Capture the cell that displays the provided text and extract its [x, y] central coordinate. 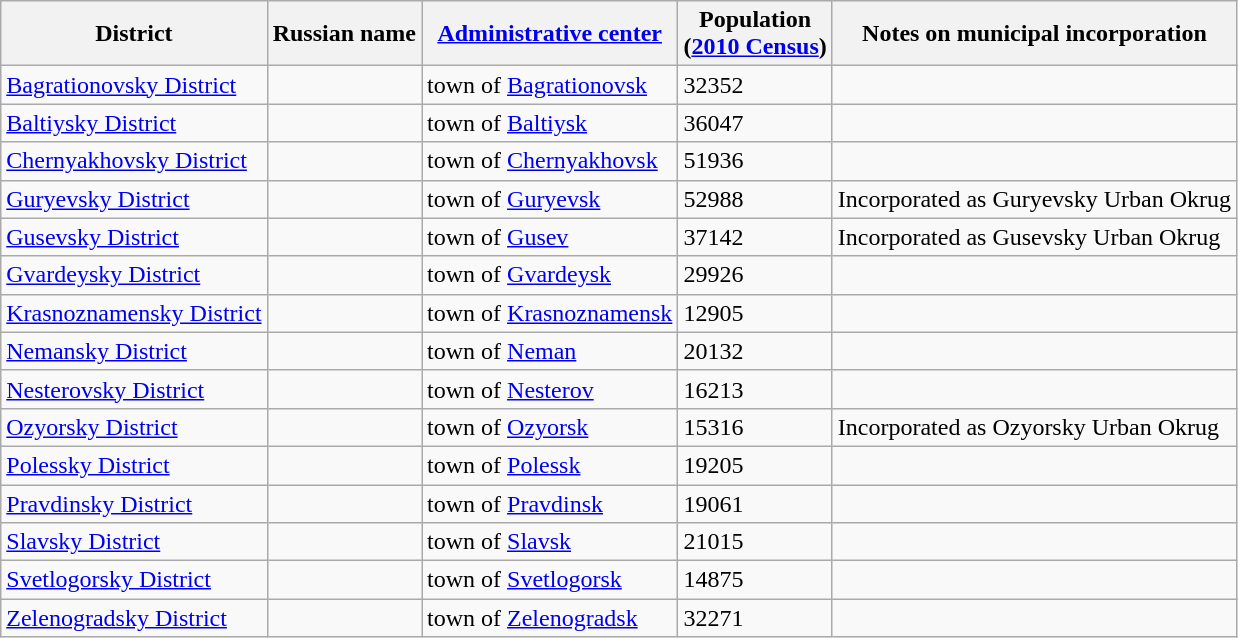
Incorporated as Gusevsky Urban Okrug [1034, 237]
Administrative center [550, 34]
19061 [755, 503]
Svetlogorsky District [134, 580]
Slavsky District [134, 542]
town of Bagrationovsk [550, 85]
District [134, 34]
37142 [755, 237]
20132 [755, 351]
Gvardeysky District [134, 275]
52988 [755, 199]
town of Gusev [550, 237]
14875 [755, 580]
16213 [755, 389]
town of Svetlogorsk [550, 580]
Guryevsky District [134, 199]
town of Polessk [550, 465]
Gusevsky District [134, 237]
Nesterovsky District [134, 389]
32352 [755, 85]
town of Guryevsk [550, 199]
36047 [755, 123]
town of Krasnoznamensk [550, 313]
town of Slavsk [550, 542]
town of Ozyorsk [550, 427]
51936 [755, 161]
32271 [755, 618]
Incorporated as Guryevsky Urban Okrug [1034, 199]
Ozyorsky District [134, 427]
town of Gvardeysk [550, 275]
15316 [755, 427]
Bagrationovsky District [134, 85]
Polessky District [134, 465]
Notes on municipal incorporation [1034, 34]
Zelenogradsky District [134, 618]
12905 [755, 313]
Nemansky District [134, 351]
town of Baltiysk [550, 123]
town of Zelenogradsk [550, 618]
town of Chernyakhovsk [550, 161]
Incorporated as Ozyorsky Urban Okrug [1034, 427]
Chernyakhovsky District [134, 161]
town of Neman [550, 351]
Population(2010 Census) [755, 34]
town of Nesterov [550, 389]
Pravdinsky District [134, 503]
19205 [755, 465]
town of Pravdinsk [550, 503]
21015 [755, 542]
29926 [755, 275]
Baltiysky District [134, 123]
Krasnoznamensky District [134, 313]
Russian name [344, 34]
